Output the (X, Y) coordinate of the center of the cell containing the given text.  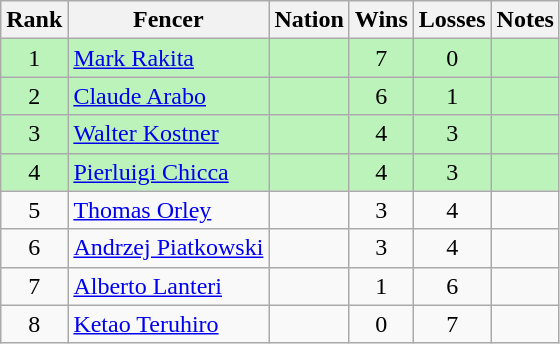
Thomas Orley (168, 210)
Rank (34, 20)
Alberto Lanteri (168, 286)
Ketao Teruhiro (168, 324)
Walter Kostner (168, 134)
Wins (381, 20)
Pierluigi Chicca (168, 172)
Claude Arabo (168, 96)
5 (34, 210)
Fencer (168, 20)
8 (34, 324)
Mark Rakita (168, 58)
Nation (309, 20)
Andrzej Piatkowski (168, 248)
Losses (452, 20)
Notes (525, 20)
2 (34, 96)
